Identify which cell holds the provided text, then report its [x, y] central coordinate. 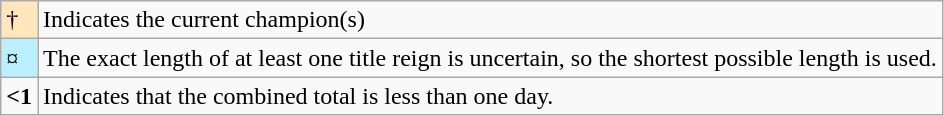
Indicates the current champion(s) [490, 20]
<1 [20, 96]
¤ [20, 58]
† [20, 20]
The exact length of at least one title reign is uncertain, so the shortest possible length is used. [490, 58]
Indicates that the combined total is less than one day. [490, 96]
